Find where the given text appears and provide that cell's center as (x, y) coordinate. 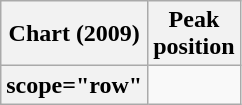
scope="row" (74, 85)
Peakposition (194, 34)
Chart (2009) (74, 34)
